Extract the [x, y] coordinate from the center of the cell holding the provided text.  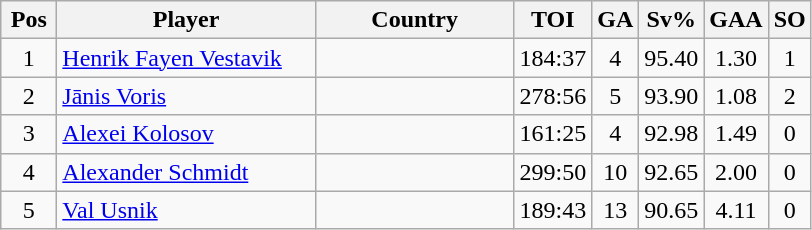
GAA [736, 20]
278:56 [553, 96]
93.90 [672, 96]
Country [414, 20]
Jānis Voris [186, 96]
95.40 [672, 58]
1.49 [736, 134]
Henrik Fayen Vestavik [186, 58]
92.98 [672, 134]
10 [616, 172]
299:50 [553, 172]
Val Usnik [186, 210]
4.11 [736, 210]
90.65 [672, 210]
92.65 [672, 172]
TOI [553, 20]
Pos [29, 20]
189:43 [553, 210]
161:25 [553, 134]
Alexei Kolosov [186, 134]
SO [790, 20]
Alexander Schmidt [186, 172]
Player [186, 20]
Sv% [672, 20]
1.30 [736, 58]
2.00 [736, 172]
1.08 [736, 96]
184:37 [553, 58]
3 [29, 134]
13 [616, 210]
GA [616, 20]
